Provide the (x, y) coordinate of the cell's center where the given text is located.  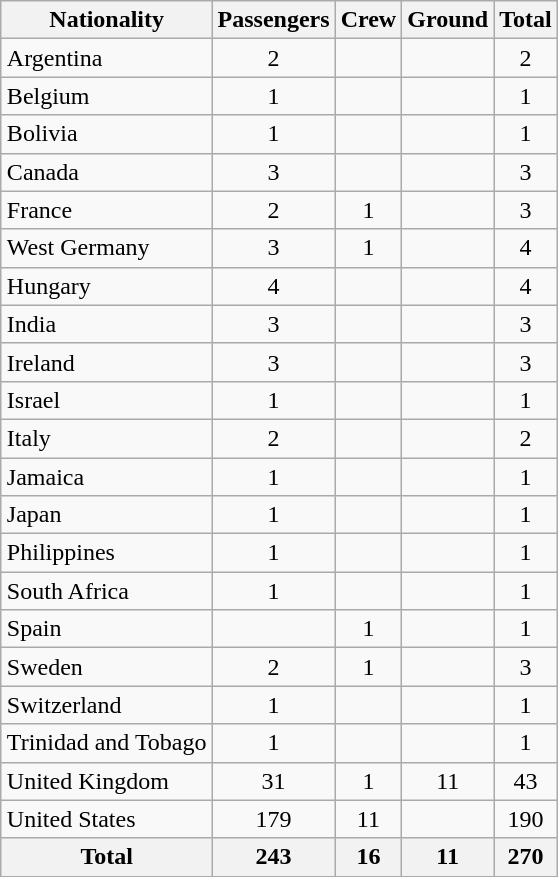
Hungary (106, 286)
Italy (106, 438)
United Kingdom (106, 781)
16 (368, 857)
Israel (106, 400)
Canada (106, 172)
Trinidad and Tobago (106, 743)
Philippines (106, 553)
31 (274, 781)
West Germany (106, 248)
270 (526, 857)
Passengers (274, 20)
243 (274, 857)
Ground (448, 20)
France (106, 210)
Ireland (106, 362)
Argentina (106, 58)
Japan (106, 515)
190 (526, 819)
Spain (106, 629)
Nationality (106, 20)
43 (526, 781)
Belgium (106, 96)
179 (274, 819)
Crew (368, 20)
Bolivia (106, 134)
Switzerland (106, 705)
India (106, 324)
Jamaica (106, 477)
South Africa (106, 591)
United States (106, 819)
Sweden (106, 667)
